Find where the given text appears and provide that cell's center as (x, y) coordinate. 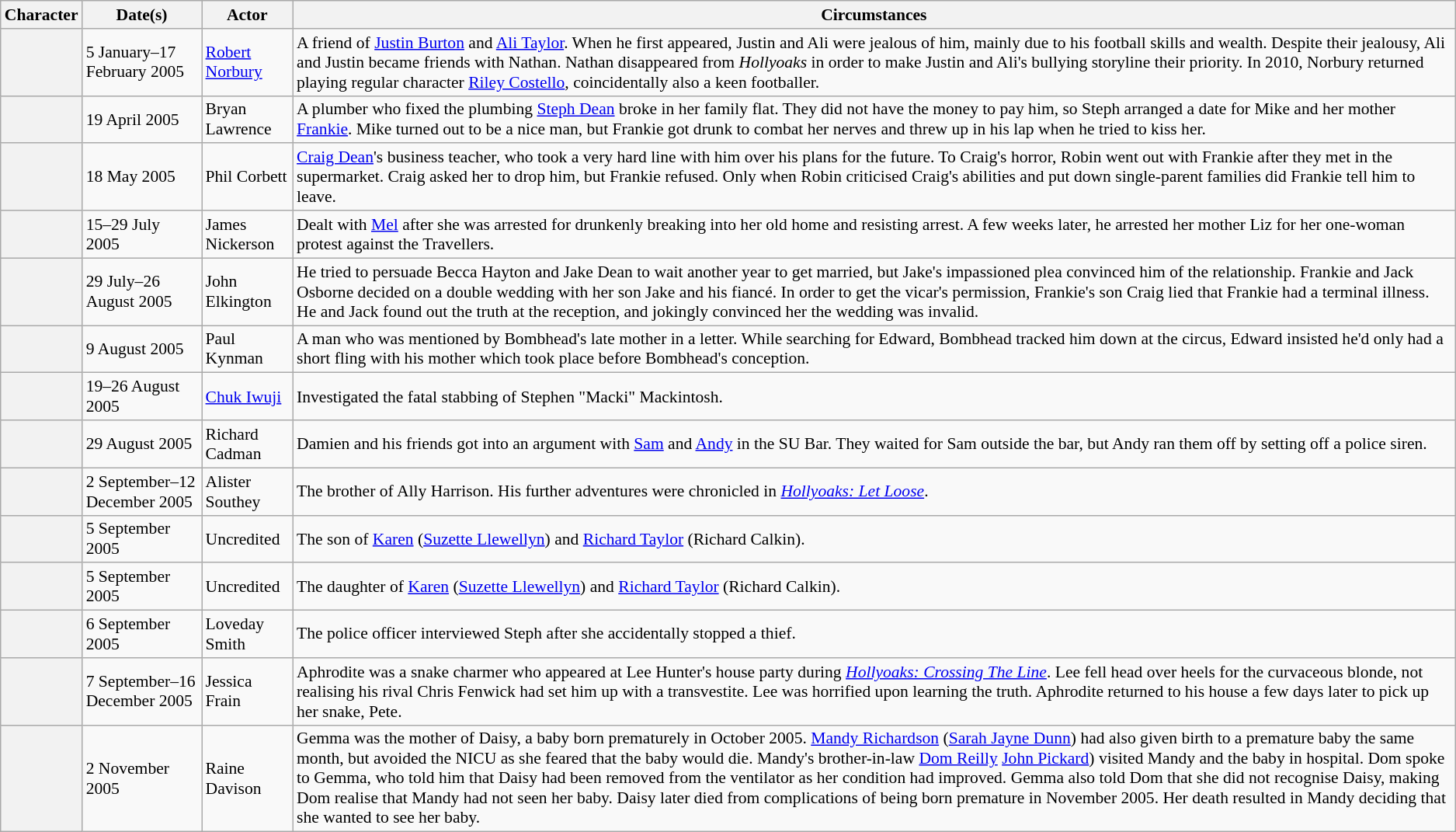
Raine Davison (248, 778)
7 September–16 December 2005 (142, 691)
The son of Karen (Suzette Llewellyn) and Richard Taylor (Richard Calkin). (874, 539)
Richard Cadman (248, 444)
Actor (248, 15)
29 August 2005 (142, 444)
18 May 2005 (142, 177)
Alister Southey (248, 491)
The brother of Ally Harrison. His further adventures were chronicled in Hollyoaks: Let Loose. (874, 491)
2 September–12 December 2005 (142, 491)
John Elkington (248, 292)
Paul Kynman (248, 350)
6 September 2005 (142, 634)
Investigated the fatal stabbing of Stephen "Macki" Mackintosh. (874, 396)
Phil Corbett (248, 177)
Robert Norbury (248, 62)
19–26 August 2005 (142, 396)
Chuk Iwuji (248, 396)
The police officer interviewed Steph after she accidentally stopped a thief. (874, 634)
Loveday Smith (248, 634)
Date(s) (142, 15)
29 July–26 August 2005 (142, 292)
5 January–17 February 2005 (142, 62)
Circumstances (874, 15)
15–29 July 2005 (142, 235)
Jessica Frain (248, 691)
James Nickerson (248, 235)
9 August 2005 (142, 350)
2 November 2005 (142, 778)
19 April 2005 (142, 120)
Bryan Lawrence (248, 120)
The daughter of Karen (Suzette Llewellyn) and Richard Taylor (Richard Calkin). (874, 587)
Character (42, 15)
